Identify which cell holds the provided text, then report its (X, Y) central coordinate. 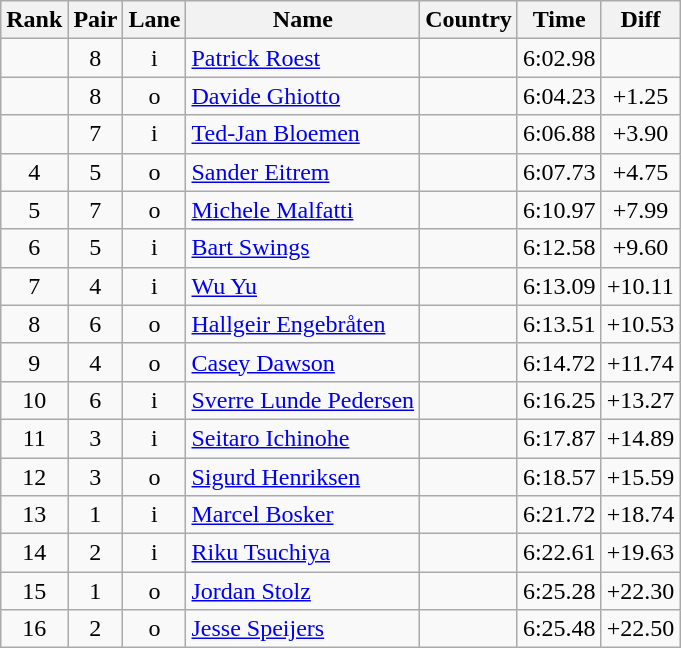
6:13.51 (559, 324)
Time (559, 20)
6:07.73 (559, 172)
14 (34, 553)
+11.74 (640, 362)
Rank (34, 20)
12 (34, 477)
Riku Tsuchiya (303, 553)
15 (34, 591)
6:10.97 (559, 210)
+3.90 (640, 134)
Jordan Stolz (303, 591)
11 (34, 438)
Seitaro Ichinohe (303, 438)
Sverre Lunde Pedersen (303, 400)
Hallgeir Engebråten (303, 324)
Sigurd Henriksen (303, 477)
13 (34, 515)
+15.59 (640, 477)
6:14.72 (559, 362)
+1.25 (640, 96)
6:06.88 (559, 134)
6:12.58 (559, 248)
+4.75 (640, 172)
Patrick Roest (303, 58)
Name (303, 20)
6:02.98 (559, 58)
9 (34, 362)
Lane (154, 20)
Jesse Speijers (303, 629)
+13.27 (640, 400)
+14.89 (640, 438)
Davide Ghiotto (303, 96)
+9.60 (640, 248)
Bart Swings (303, 248)
Marcel Bosker (303, 515)
+19.63 (640, 553)
+22.30 (640, 591)
Ted-Jan Bloemen (303, 134)
+10.53 (640, 324)
6:17.87 (559, 438)
Wu Yu (303, 286)
6:16.25 (559, 400)
6:04.23 (559, 96)
+18.74 (640, 515)
Pair (96, 20)
6:25.48 (559, 629)
16 (34, 629)
Sander Eitrem (303, 172)
Casey Dawson (303, 362)
+22.50 (640, 629)
+10.11 (640, 286)
Diff (640, 20)
6:22.61 (559, 553)
6:25.28 (559, 591)
Michele Malfatti (303, 210)
10 (34, 400)
6:13.09 (559, 286)
Country (469, 20)
+7.99 (640, 210)
6:18.57 (559, 477)
6:21.72 (559, 515)
